Return the (X, Y) coordinate for the center point of the cell that contains the specified text.  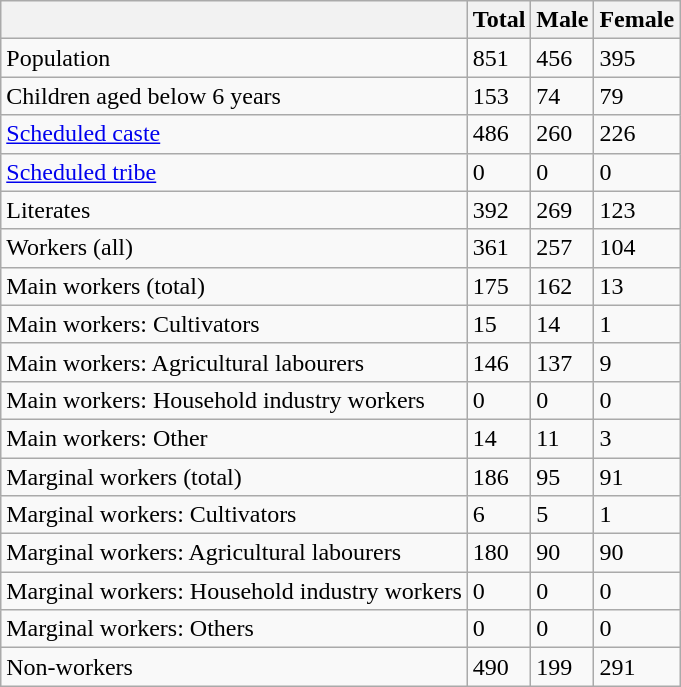
Main workers: Cultivators (234, 324)
Literates (234, 210)
456 (562, 58)
395 (637, 58)
269 (562, 210)
180 (499, 553)
Marginal workers: Cultivators (234, 515)
226 (637, 134)
95 (562, 477)
186 (499, 477)
Main workers (total) (234, 286)
153 (499, 96)
Marginal workers (total) (234, 477)
15 (499, 324)
490 (499, 667)
Population (234, 58)
137 (562, 362)
291 (637, 667)
Marginal workers: Others (234, 629)
486 (499, 134)
6 (499, 515)
Main workers: Other (234, 438)
Total (499, 20)
Workers (all) (234, 248)
104 (637, 248)
260 (562, 134)
Children aged below 6 years (234, 96)
146 (499, 362)
175 (499, 286)
123 (637, 210)
11 (562, 438)
257 (562, 248)
Main workers: Agricultural labourers (234, 362)
74 (562, 96)
5 (562, 515)
392 (499, 210)
13 (637, 286)
361 (499, 248)
Non-workers (234, 667)
91 (637, 477)
Marginal workers: Household industry workers (234, 591)
162 (562, 286)
3 (637, 438)
Scheduled caste (234, 134)
9 (637, 362)
Marginal workers: Agricultural labourers (234, 553)
Male (562, 20)
Scheduled tribe (234, 172)
851 (499, 58)
199 (562, 667)
79 (637, 96)
Female (637, 20)
Main workers: Household industry workers (234, 400)
